Extract the [X, Y] coordinate from the center of the cell holding the provided text.  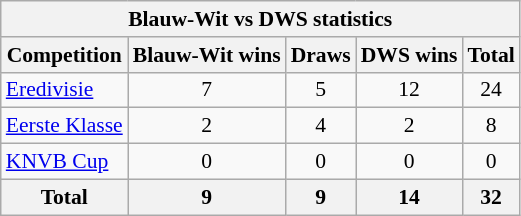
Competition [64, 55]
24 [490, 90]
12 [410, 90]
Draws [321, 55]
32 [490, 197]
Blauw-Wit wins [207, 55]
Eerste Klasse [64, 126]
Blauw-Wit vs DWS statistics [260, 19]
14 [410, 197]
4 [321, 126]
8 [490, 126]
Eredivisie [64, 90]
DWS wins [410, 55]
7 [207, 90]
5 [321, 90]
KNVB Cup [64, 162]
